Return [X, Y] of the center of cell containing provided text 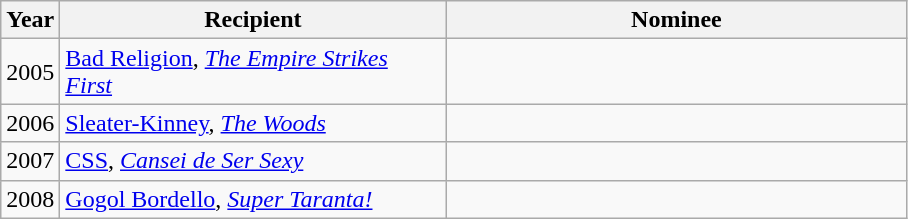
2008 [30, 199]
Recipient [253, 20]
Year [30, 20]
Sleater-Kinney, The Woods [253, 123]
2007 [30, 161]
Gogol Bordello, Super Taranta! [253, 199]
CSS, Cansei de Ser Sexy [253, 161]
2005 [30, 72]
Bad Religion, The Empire Strikes First [253, 72]
Nominee [676, 20]
2006 [30, 123]
